For the text-containing cell, return its midpoint in [X, Y] coordinate format. 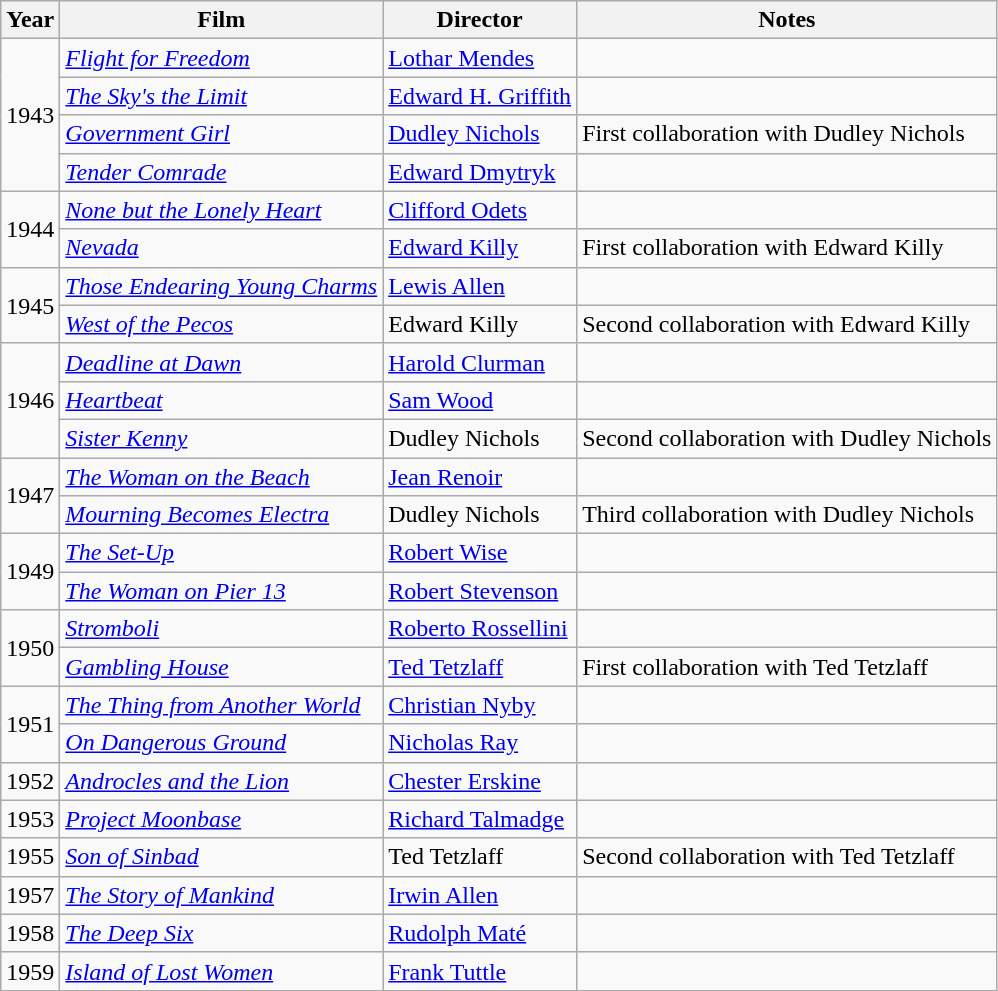
Year [30, 20]
Those Endearing Young Charms [222, 286]
1945 [30, 305]
Second collaboration with Edward Killy [787, 324]
Sam Wood [480, 400]
Lothar Mendes [480, 58]
Mourning Becomes Electra [222, 515]
Project Moonbase [222, 819]
Son of Sinbad [222, 857]
1957 [30, 895]
Lewis Allen [480, 286]
1952 [30, 781]
Heartbeat [222, 400]
Flight for Freedom [222, 58]
Christian Nyby [480, 705]
1950 [30, 648]
1955 [30, 857]
The Woman on Pier 13 [222, 591]
1943 [30, 115]
1951 [30, 724]
Stromboli [222, 629]
On Dangerous Ground [222, 743]
Frank Tuttle [480, 971]
First collaboration with Edward Killy [787, 248]
Harold Clurman [480, 362]
The Story of Mankind [222, 895]
First collaboration with Ted Tetzlaff [787, 667]
1947 [30, 496]
The Sky's the Limit [222, 96]
Edward H. Griffith [480, 96]
The Woman on the Beach [222, 477]
Robert Wise [480, 553]
Sister Kenny [222, 438]
1953 [30, 819]
Androcles and the Lion [222, 781]
Rudolph Maté [480, 933]
Clifford Odets [480, 210]
1949 [30, 572]
Deadline at Dawn [222, 362]
1944 [30, 229]
Edward Dmytryk [480, 172]
The Deep Six [222, 933]
1959 [30, 971]
Island of Lost Women [222, 971]
Robert Stevenson [480, 591]
Third collaboration with Dudley Nichols [787, 515]
Tender Comrade [222, 172]
Second collaboration with Ted Tetzlaff [787, 857]
Second collaboration with Dudley Nichols [787, 438]
Richard Talmadge [480, 819]
Government Girl [222, 134]
1958 [30, 933]
The Set-Up [222, 553]
West of the Pecos [222, 324]
First collaboration with Dudley Nichols [787, 134]
Jean Renoir [480, 477]
Irwin Allen [480, 895]
Notes [787, 20]
Director [480, 20]
1946 [30, 400]
Nevada [222, 248]
None but the Lonely Heart [222, 210]
Nicholas Ray [480, 743]
Film [222, 20]
The Thing from Another World [222, 705]
Chester Erskine [480, 781]
Gambling House [222, 667]
Roberto Rossellini [480, 629]
